Search for the cell housing the specified text and yield its [x, y] center coordinate. 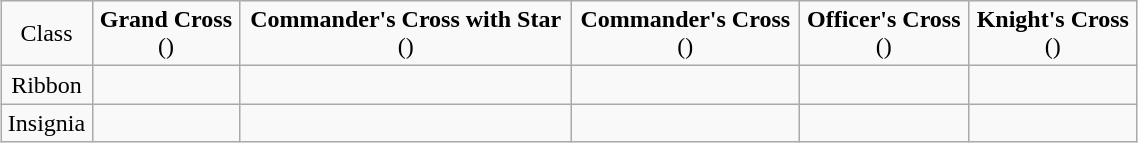
Commander's Cross() [686, 34]
Ribbon [46, 85]
Officer's Cross() [884, 34]
Class [46, 34]
Knight's Cross() [1053, 34]
Commander's Cross with Star() [406, 34]
Insignia [46, 123]
Grand Cross() [166, 34]
